From the cell containing the given text, extract its center point as (x, y) coordinate. 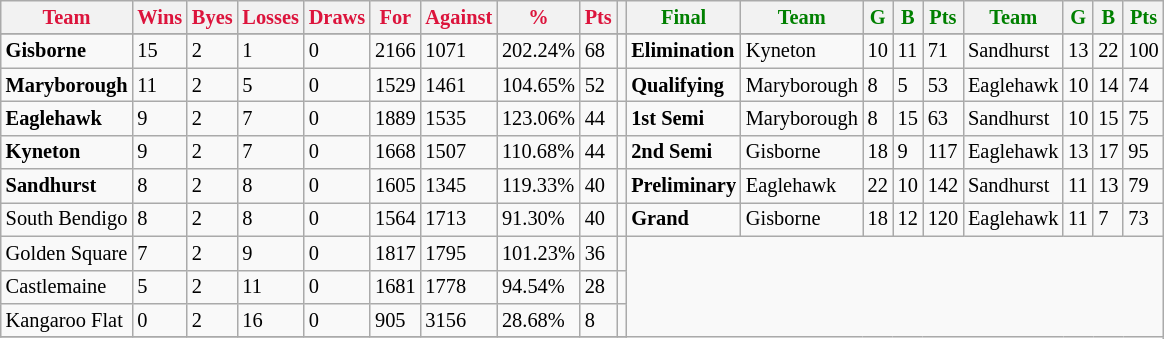
1529 (395, 85)
100 (1143, 51)
101.23% (538, 253)
1 (270, 51)
2nd Semi (684, 152)
53 (943, 85)
Byes (212, 17)
12 (908, 219)
1605 (395, 186)
120 (943, 219)
1st Semi (684, 118)
68 (598, 51)
3156 (460, 320)
1817 (395, 253)
2166 (395, 51)
1507 (460, 152)
Kangaroo Flat (67, 320)
28.68% (538, 320)
36 (598, 253)
110.68% (538, 152)
Against (460, 17)
Wins (160, 17)
For (395, 17)
52 (598, 85)
63 (943, 118)
104.65% (538, 85)
202.24% (538, 51)
28 (598, 287)
1795 (460, 253)
1778 (460, 287)
% (538, 17)
1668 (395, 152)
Losses (270, 17)
1535 (460, 118)
17 (1108, 152)
Elimination (684, 51)
1713 (460, 219)
117 (943, 152)
71 (943, 51)
94.54% (538, 287)
91.30% (538, 219)
142 (943, 186)
95 (1143, 152)
79 (1143, 186)
14 (1108, 85)
73 (1143, 219)
75 (1143, 118)
1071 (460, 51)
Preliminary (684, 186)
1564 (395, 219)
1681 (395, 287)
Golden Square (67, 253)
16 (270, 320)
Final (684, 17)
119.33% (538, 186)
Draws (337, 17)
1345 (460, 186)
Qualifying (684, 85)
1461 (460, 85)
74 (1143, 85)
905 (395, 320)
Grand (684, 219)
Castlemaine (67, 287)
123.06% (538, 118)
1889 (395, 118)
South Bendigo (67, 219)
